Detect which cell encompasses the target text, then output its [X, Y] center coordinate. 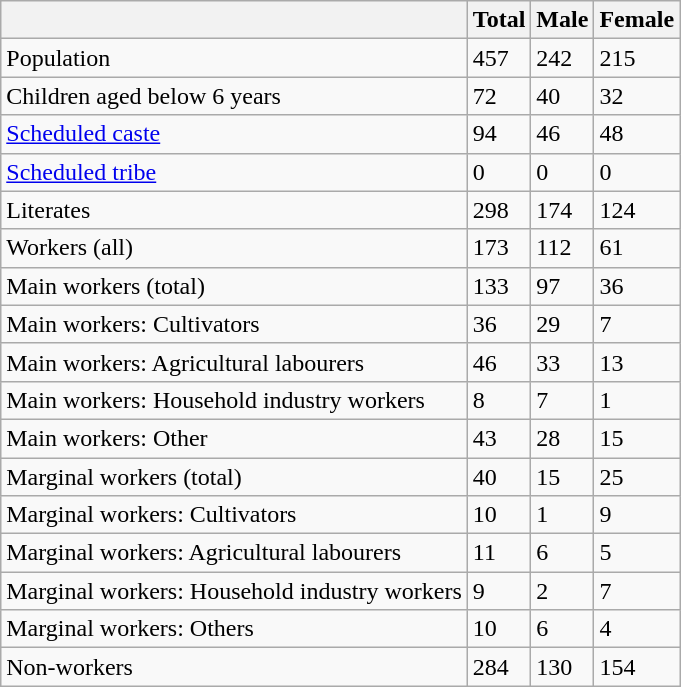
112 [562, 248]
Total [499, 20]
Scheduled caste [234, 134]
8 [499, 400]
25 [637, 477]
94 [499, 134]
Workers (all) [234, 248]
298 [499, 210]
Main workers: Agricultural labourers [234, 362]
284 [499, 667]
Male [562, 20]
215 [637, 58]
Non-workers [234, 667]
242 [562, 58]
5 [637, 553]
Main workers (total) [234, 286]
174 [562, 210]
124 [637, 210]
Scheduled tribe [234, 172]
Female [637, 20]
13 [637, 362]
154 [637, 667]
29 [562, 324]
Children aged below 6 years [234, 96]
61 [637, 248]
28 [562, 438]
Literates [234, 210]
Marginal workers: Cultivators [234, 515]
Marginal workers: Agricultural labourers [234, 553]
Marginal workers (total) [234, 477]
Population [234, 58]
72 [499, 96]
Main workers: Cultivators [234, 324]
2 [562, 591]
130 [562, 667]
Marginal workers: Household industry workers [234, 591]
4 [637, 629]
48 [637, 134]
Main workers: Other [234, 438]
Marginal workers: Others [234, 629]
173 [499, 248]
133 [499, 286]
33 [562, 362]
Main workers: Household industry workers [234, 400]
457 [499, 58]
43 [499, 438]
32 [637, 96]
11 [499, 553]
97 [562, 286]
